Return the (X, Y) coordinate for the center point of the cell that contains the specified text.  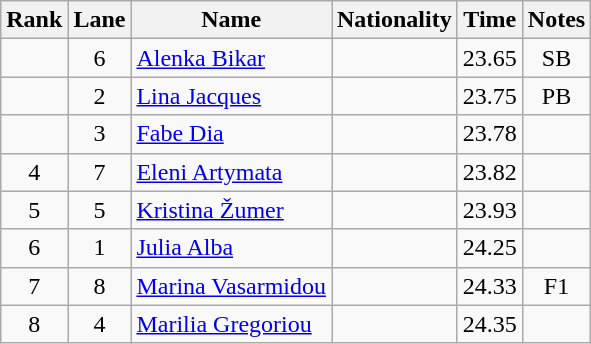
23.93 (490, 210)
F1 (556, 286)
PB (556, 96)
24.25 (490, 248)
SB (556, 58)
23.78 (490, 134)
24.35 (490, 324)
Time (490, 20)
Marina Vasarmidou (232, 286)
Lina Jacques (232, 96)
Eleni Artymata (232, 172)
Rank (34, 20)
24.33 (490, 286)
Notes (556, 20)
23.82 (490, 172)
Alenka Bikar (232, 58)
Fabe Dia (232, 134)
Marilia Gregoriou (232, 324)
Lane (100, 20)
3 (100, 134)
1 (100, 248)
Name (232, 20)
Julia Alba (232, 248)
23.75 (490, 96)
Nationality (395, 20)
Kristina Žumer (232, 210)
2 (100, 96)
23.65 (490, 58)
